Return (x, y) of the center of cell containing provided text 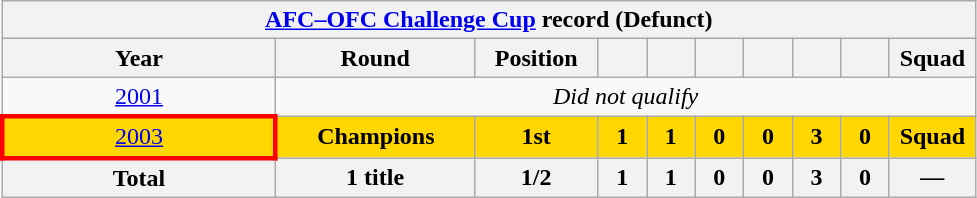
— (932, 178)
Champions (376, 136)
1/2 (536, 178)
Total (139, 178)
Did not qualify (626, 97)
Year (139, 58)
AFC–OFC Challenge Cup record (Defunct) (488, 20)
1 title (376, 178)
2003 (139, 136)
2001 (139, 97)
Round (376, 58)
Position (536, 58)
1st (536, 136)
